Scan for the cell matching the given text and deliver its [X, Y] coordinate at center. 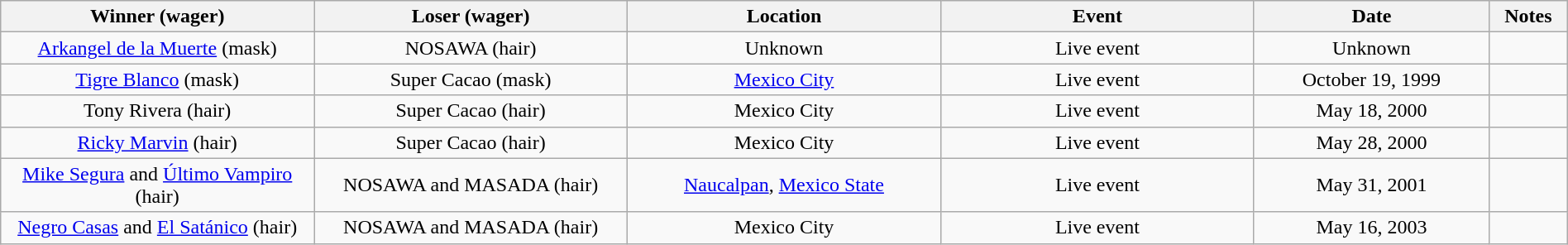
Winner (wager) [157, 17]
Super Cacao (mask) [471, 79]
NOSAWA (hair) [471, 48]
Location [784, 17]
Notes [1528, 17]
May 31, 2001 [1371, 185]
Tigre Blanco (mask) [157, 79]
Naucalpan, Mexico State [784, 185]
May 16, 2003 [1371, 228]
Loser (wager) [471, 17]
May 18, 2000 [1371, 111]
October 19, 1999 [1371, 79]
Mike Segura and Último Vampiro (hair) [157, 185]
Ricky Marvin (hair) [157, 142]
Arkangel de la Muerte (mask) [157, 48]
Negro Casas and El Satánico (hair) [157, 228]
Tony Rivera (hair) [157, 111]
Date [1371, 17]
Event [1097, 17]
May 28, 2000 [1371, 142]
